Scan for the cell matching the given text and deliver its [X, Y] coordinate at center. 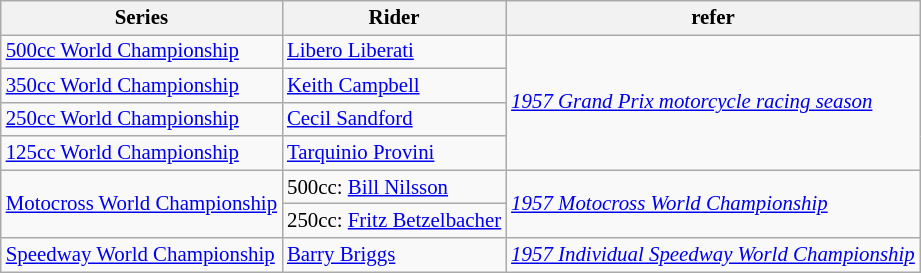
Keith Campbell [394, 85]
Motocross World Championship [142, 204]
125cc World Championship [142, 153]
Barry Briggs [394, 255]
Speedway World Championship [142, 255]
350cc World Championship [142, 85]
250cc: Fritz Betzelbacher [394, 221]
Series [142, 18]
500cc: Bill Nilsson [394, 187]
Rider [394, 18]
250cc World Championship [142, 119]
Tarquinio Provini [394, 153]
1957 Individual Speedway World Championship [713, 255]
Libero Liberati [394, 51]
refer [713, 18]
1957 Grand Prix motorcycle racing season [713, 102]
1957 Motocross World Championship [713, 204]
500cc World Championship [142, 51]
Cecil Sandford [394, 119]
